Search for the cell housing the specified text and yield its (X, Y) center coordinate. 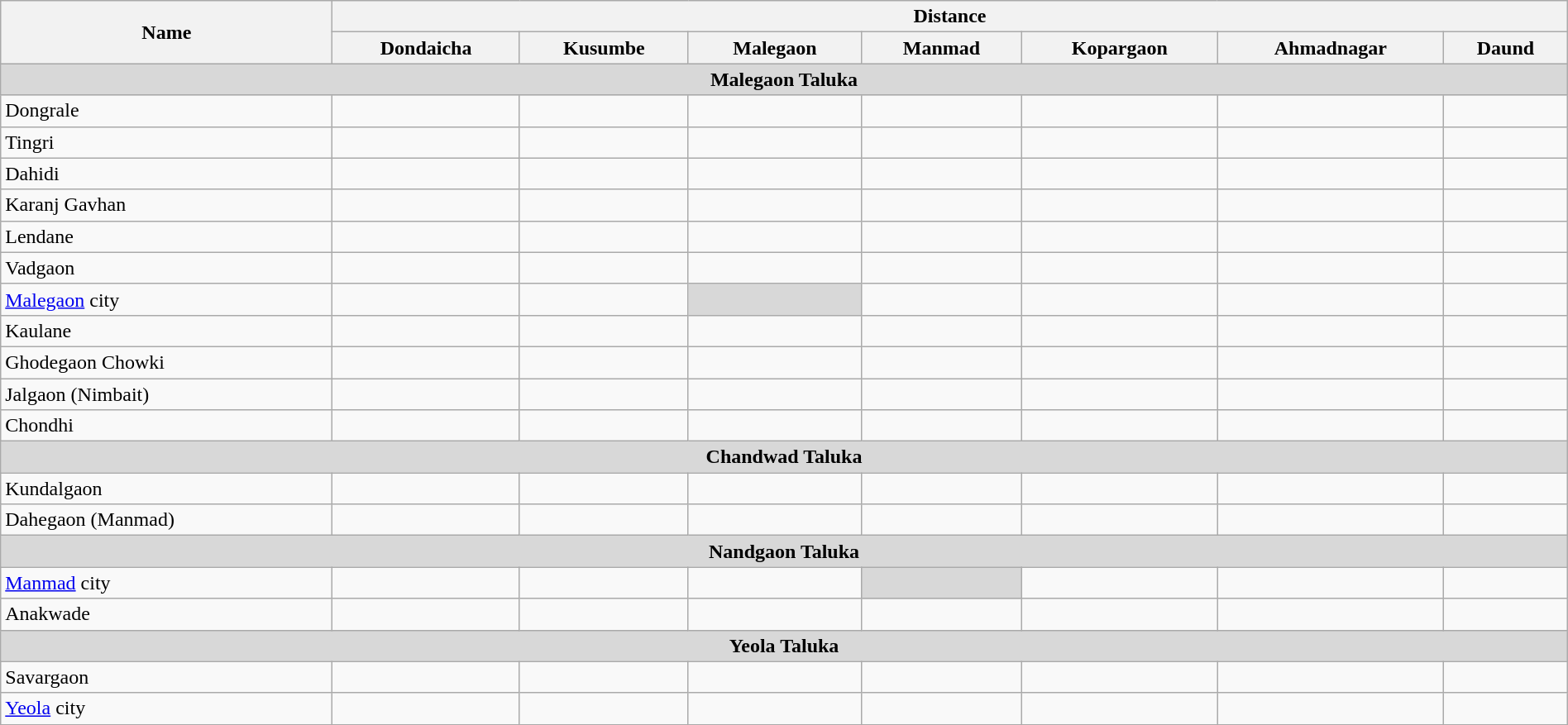
Dahidi (167, 174)
Yeola city (167, 708)
Manmad city (167, 583)
Dondaicha (426, 48)
Ahmadnagar (1331, 48)
Malegaon Taluka (784, 79)
Chondhi (167, 426)
Ghodegaon Chowki (167, 362)
Karanj Gavhan (167, 205)
Name (167, 32)
Lendane (167, 236)
Malegaon city (167, 299)
Manmad (941, 48)
Kaulane (167, 331)
Anakwade (167, 614)
Dahegaon (Manmad) (167, 520)
Daund (1506, 48)
Dongrale (167, 111)
Jalgaon (Nimbait) (167, 394)
Vadgaon (167, 268)
Tingri (167, 142)
Yeola Taluka (784, 646)
Nandgaon Taluka (784, 551)
Savargaon (167, 677)
Kundalgaon (167, 489)
Chandwad Taluka (784, 457)
Kopargaon (1120, 48)
Malegaon (774, 48)
Distance (949, 17)
Kusumbe (604, 48)
